Detect which cell encompasses the target text, then output its (x, y) center coordinate. 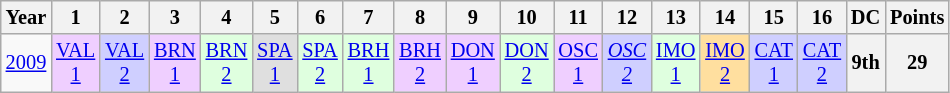
DC (866, 17)
2 (124, 17)
7 (369, 17)
8 (420, 17)
3 (175, 17)
Points (917, 17)
6 (320, 17)
15 (774, 17)
CAT2 (822, 63)
5 (274, 17)
DON1 (473, 63)
12 (627, 17)
10 (527, 17)
14 (724, 17)
IMO1 (676, 63)
SPA1 (274, 63)
BRH1 (369, 63)
DON2 (527, 63)
CAT1 (774, 63)
11 (578, 17)
OSC2 (627, 63)
2009 (26, 63)
Year (26, 17)
13 (676, 17)
9th (866, 63)
1 (76, 17)
VAL2 (124, 63)
9 (473, 17)
OSC1 (578, 63)
29 (917, 63)
SPA2 (320, 63)
BRN1 (175, 63)
16 (822, 17)
BRN2 (227, 63)
BRH2 (420, 63)
VAL1 (76, 63)
IMO2 (724, 63)
4 (227, 17)
